Search for the cell housing the specified text and yield its [X, Y] center coordinate. 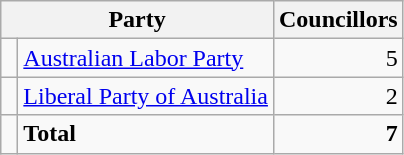
Party [138, 20]
Total [146, 134]
7 [338, 134]
Councillors [338, 20]
Australian Labor Party [146, 58]
Liberal Party of Australia [146, 96]
2 [338, 96]
5 [338, 58]
